From the cell containing the given text, extract its center point as [x, y] coordinate. 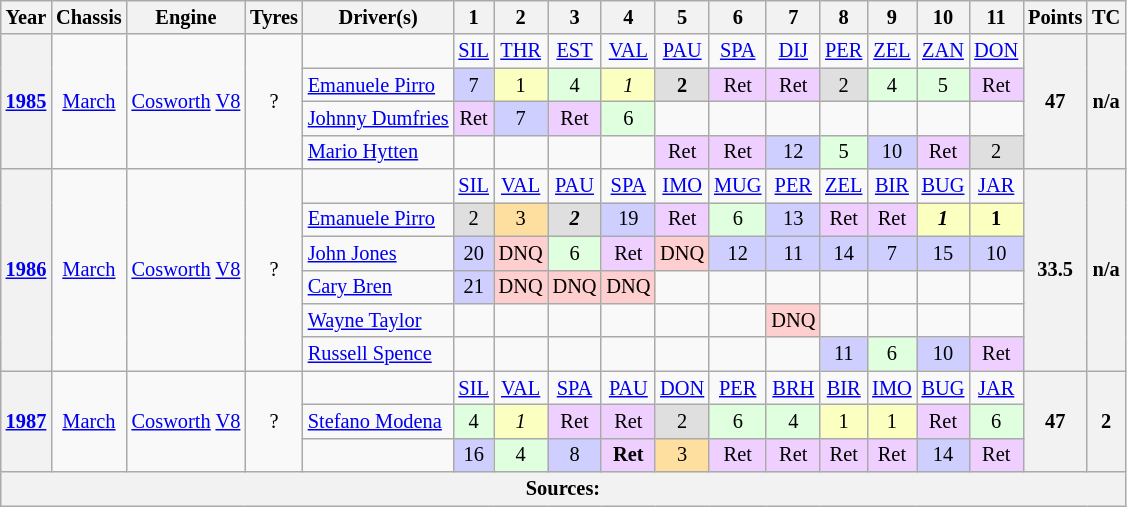
9 [892, 17]
TC [1106, 17]
20 [474, 253]
1987 [26, 422]
Year [26, 17]
THR [521, 51]
1985 [26, 102]
Chassis [88, 17]
Johnny Dumfries [378, 118]
Cary Bren [378, 287]
16 [474, 455]
Tyres [274, 17]
Engine [186, 17]
John Jones [378, 253]
BRH [793, 388]
Sources: [563, 489]
Stefano Modena [378, 421]
15 [944, 253]
33.5 [1055, 270]
1986 [26, 270]
ZAN [944, 51]
13 [793, 219]
Driver(s) [378, 17]
19 [628, 219]
Mario Hytten [378, 152]
Points [1055, 17]
EST [575, 51]
Russell Spence [378, 354]
DIJ [793, 51]
21 [474, 287]
Wayne Taylor [378, 320]
MUG [738, 186]
